Detect which cell encompasses the target text, then output its [x, y] center coordinate. 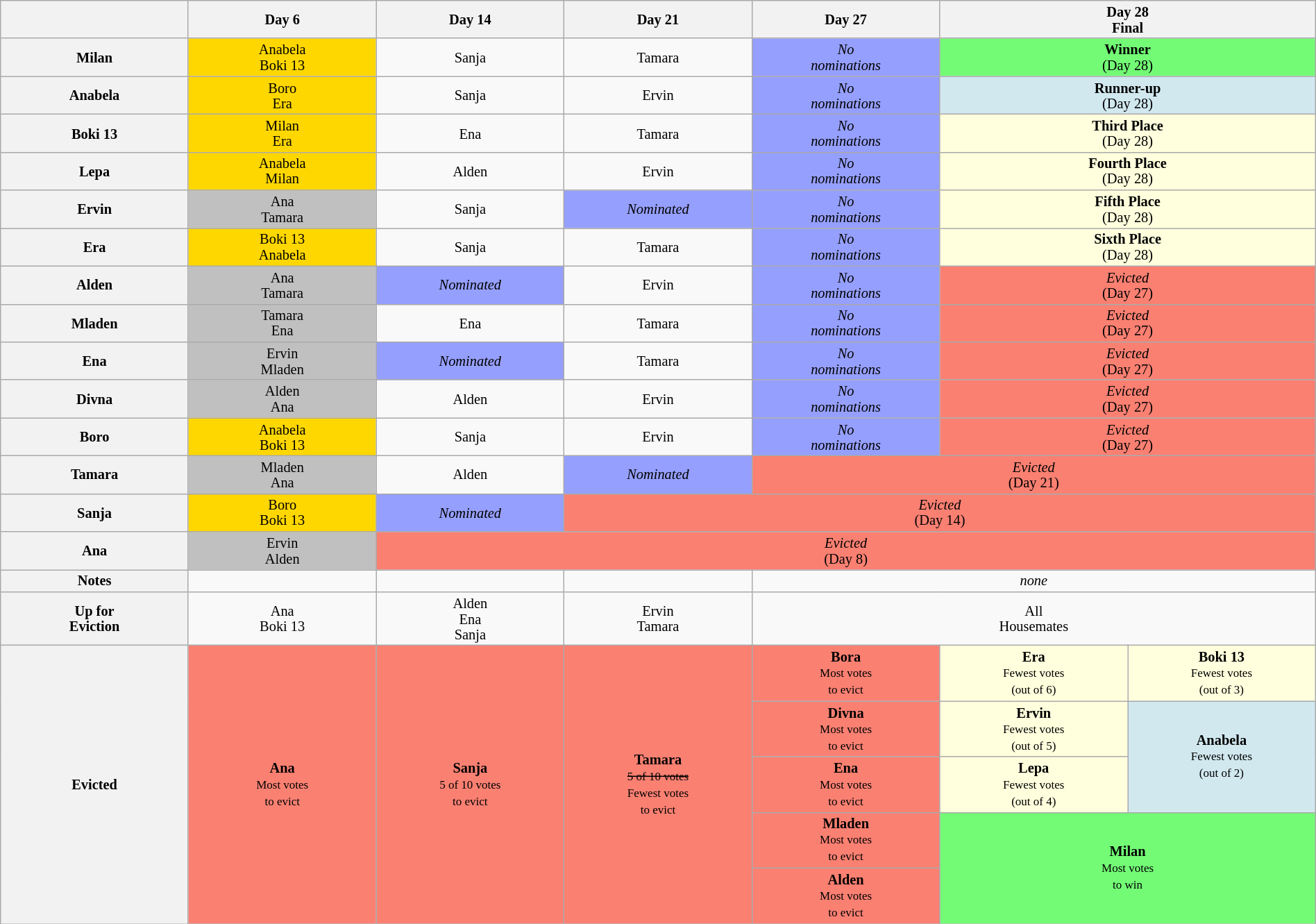
Sanja5 of 10 votesto evict [471, 784]
Day 28Final [1127, 19]
Up forEviction [94, 618]
EraFewest votes(out of 6) [1034, 673]
Anabela [94, 96]
Boro [94, 437]
AnaMost votesto evict [282, 784]
ErvinTamara [658, 618]
EnaMost votesto evict [845, 784]
ErvinMladen [282, 361]
BoroEra [282, 96]
Day 14 [471, 19]
Evicted(Day 21) [1034, 475]
MilanEra [282, 133]
Boki 13Fewest votes(out of 3) [1222, 673]
Evicted(Day 8) [845, 551]
Day 6 [282, 19]
AldenAna [282, 398]
Boki 13 [94, 133]
Evicted [94, 784]
Winner(Day 28) [1127, 57]
MladenMost votesto evict [845, 840]
Milan [94, 57]
AnaBoki 13 [282, 618]
Divna [94, 398]
AldenMost votesto evict [845, 896]
Evicted(Day 14) [940, 512]
MilanMost votesto win [1127, 868]
AnabelaFewest votes(out of 2) [1222, 757]
Day 27 [845, 19]
Fifth Place(Day 28) [1127, 210]
Notes [94, 580]
MladenAna [282, 475]
BoraMost votesto evict [845, 673]
BoroBoki 13 [282, 512]
Boki 13Anabela [282, 247]
AllHousemates [1034, 618]
Era [94, 247]
Runner-up(Day 28) [1127, 96]
AnabelaMilan [282, 171]
Sixth Place(Day 28) [1127, 247]
AldenEnaSanja [471, 618]
Lepa Fewest votes(out of 4) [1034, 784]
Day 21 [658, 19]
Third Place(Day 28) [1127, 133]
Mladen [94, 324]
DivnaMost votesto evict [845, 729]
TamaraEna [282, 324]
Tamara5 of 10 votesFewest votesto evict [658, 784]
ErvinFewest votes(out of 5) [1034, 729]
Lepa [94, 171]
Ana [94, 551]
none [1034, 580]
Fourth Place(Day 28) [1127, 171]
ErvinAlden [282, 551]
